Scan for the cell matching the given text and deliver its (X, Y) coordinate at center. 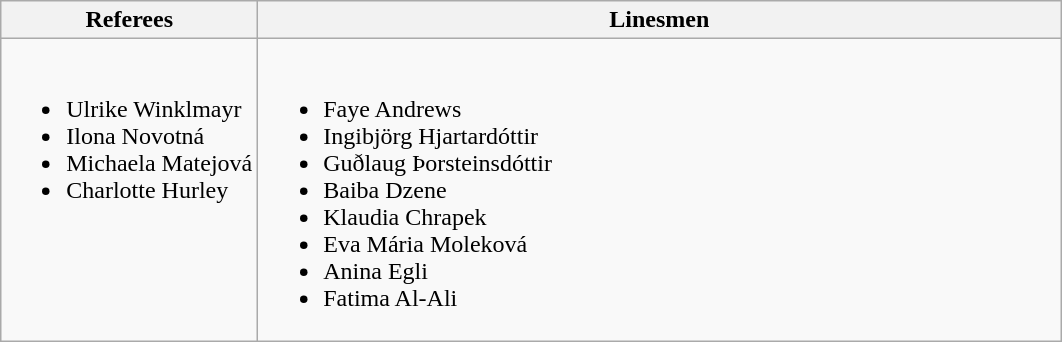
Ulrike Winklmayr Ilona Novotná Michaela Matejová Charlotte Hurley (130, 190)
Referees (130, 20)
Faye Andrews Ingibjörg Hjartardóttir Guðlaug Þorsteinsdóttir Baiba Dzene Klaudia Chrapek Eva Mária Moleková Anina Egli Fatima Al-Ali (660, 190)
Linesmen (660, 20)
